Pinpoint the cell where the given text exists, returning its [x, y] midpoint coordinate. 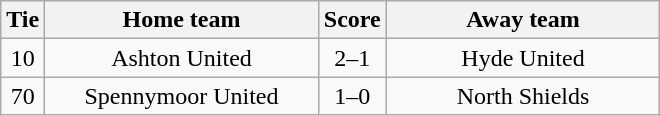
10 [23, 58]
Spennymoor United [182, 96]
1–0 [352, 96]
Ashton United [182, 58]
Home team [182, 20]
Away team [523, 20]
2–1 [352, 58]
Tie [23, 20]
Score [352, 20]
70 [23, 96]
North Shields [523, 96]
Hyde United [523, 58]
